Provide the [X, Y] coordinate of the cell's center where the given text is located.  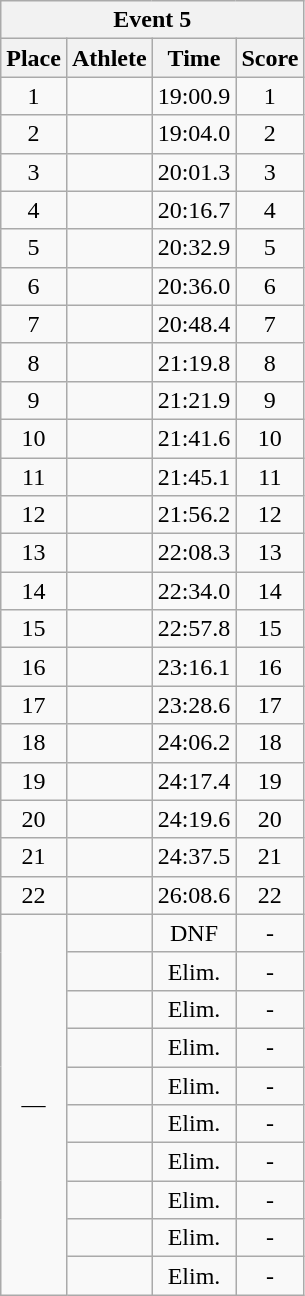
20:16.7 [194, 210]
20:01.3 [194, 172]
DNF [194, 933]
20:48.4 [194, 324]
24:19.6 [194, 819]
Athlete [109, 58]
21:19.8 [194, 362]
Score [270, 58]
20:32.9 [194, 248]
26:08.6 [194, 895]
22:34.0 [194, 591]
19:00.9 [194, 96]
21:45.1 [194, 477]
Time [194, 58]
24:06.2 [194, 743]
24:37.5 [194, 857]
23:28.6 [194, 705]
24:17.4 [194, 781]
19:04.0 [194, 134]
21:56.2 [194, 515]
21:21.9 [194, 400]
— [34, 1104]
Place [34, 58]
22:08.3 [194, 553]
20:36.0 [194, 286]
Event 5 [152, 20]
22:57.8 [194, 629]
21:41.6 [194, 438]
23:16.1 [194, 667]
